Search for the cell housing the specified text and yield its (X, Y) center coordinate. 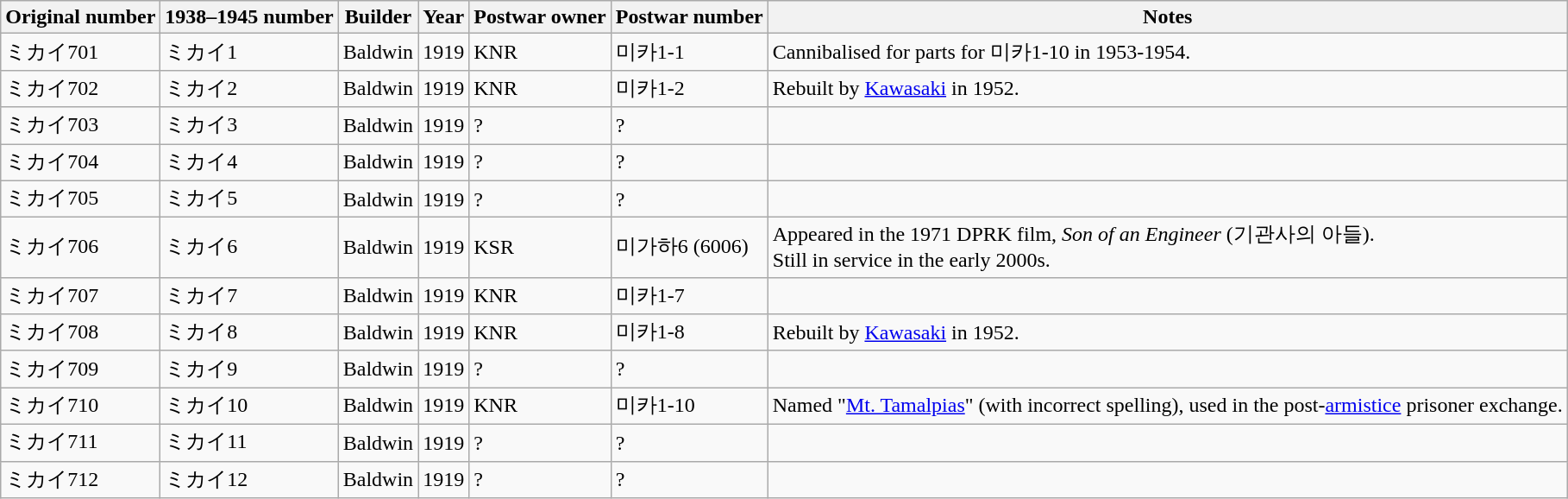
ミカイ703 (81, 126)
Named "Mt. Tamalpias" (with incorrect spelling), used in the post-armistice prisoner exchange. (1168, 406)
ミカイ710 (81, 406)
ミカイ2 (249, 88)
Appeared in the 1971 DPRK film, Son of an Engineer (기관사의 아들).Still in service in the early 2000s. (1168, 248)
미카1-8 (689, 333)
미카1-2 (689, 88)
미카1-10 (689, 406)
미카1-7 (689, 295)
Original number (81, 17)
ミカイ8 (249, 333)
ミカイ708 (81, 333)
미카1-1 (689, 52)
ミカイ9 (249, 370)
1938–1945 number (249, 17)
Postwar number (689, 17)
ミカイ6 (249, 248)
Year (443, 17)
ミカイ1 (249, 52)
미가하6 (6006) (689, 248)
ミカイ712 (81, 480)
ミカイ10 (249, 406)
Postwar owner (540, 17)
KSR (540, 248)
ミカイ709 (81, 370)
ミカイ701 (81, 52)
ミカイ12 (249, 480)
Notes (1168, 17)
ミカイ4 (249, 162)
ミカイ3 (249, 126)
ミカイ707 (81, 295)
ミカイ704 (81, 162)
ミカイ706 (81, 248)
Cannibalised for parts for 미카1-10 in 1953-1954. (1168, 52)
ミカイ7 (249, 295)
ミカイ711 (81, 442)
ミカイ705 (81, 199)
ミカイ5 (249, 199)
Builder (378, 17)
ミカイ702 (81, 88)
ミカイ11 (249, 442)
